Return (x, y) of the center of cell containing provided text 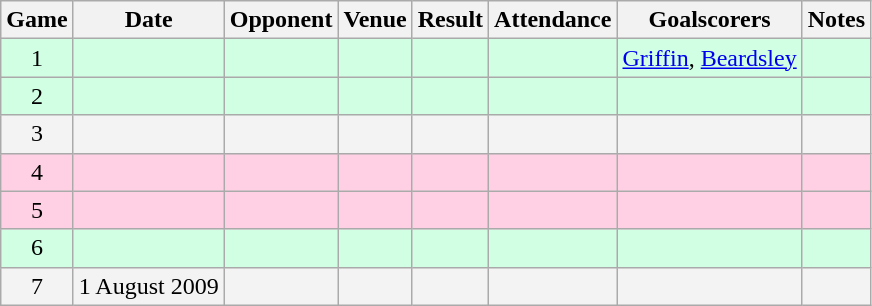
Opponent (281, 20)
5 (37, 210)
Result (450, 20)
4 (37, 172)
Griffin, Beardsley (710, 58)
Goalscorers (710, 20)
1 August 2009 (148, 286)
3 (37, 134)
6 (37, 248)
Notes (836, 20)
Venue (375, 20)
Game (37, 20)
7 (37, 286)
Attendance (553, 20)
1 (37, 58)
2 (37, 96)
Date (148, 20)
